Capture the cell that displays the provided text and extract its [x, y] central coordinate. 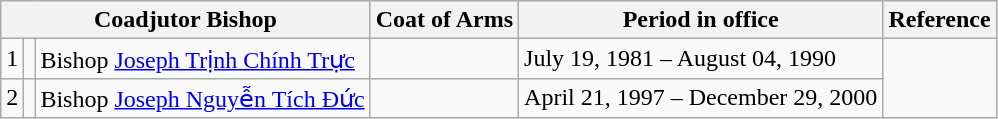
1 [12, 59]
2 [12, 98]
Bishop Joseph Nguyễn Tích Đức [202, 98]
Coat of Arms [444, 20]
Bishop Joseph Trịnh Chính Trực [202, 59]
Reference [940, 20]
Coadjutor Bishop [186, 20]
July 19, 1981 – August 04, 1990 [701, 59]
Period in office [701, 20]
April 21, 1997 – December 29, 2000 [701, 98]
